For the text-containing cell, return its midpoint in [x, y] coordinate format. 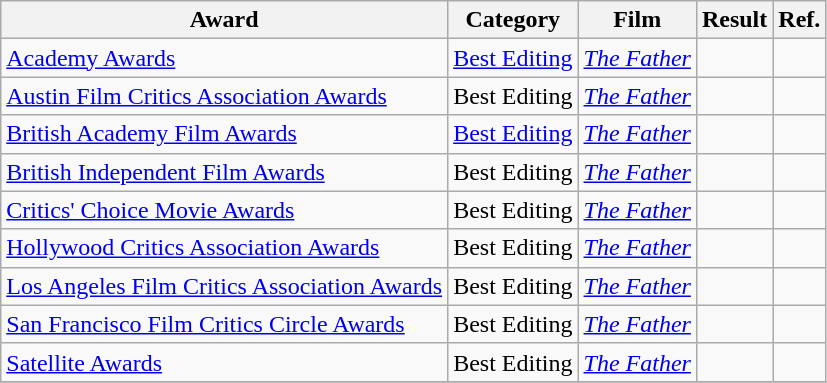
Los Angeles Film Critics Association Awards [224, 286]
Satellite Awards [224, 362]
Critics' Choice Movie Awards [224, 210]
Ref. [800, 20]
Hollywood Critics Association Awards [224, 248]
Award [224, 20]
Austin Film Critics Association Awards [224, 96]
Category [513, 20]
British Academy Film Awards [224, 134]
British Independent Film Awards [224, 172]
San Francisco Film Critics Circle Awards [224, 324]
Academy Awards [224, 58]
Result [734, 20]
Film [637, 20]
